Detect which cell encompasses the target text, then output its [x, y] center coordinate. 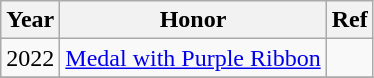
Year [30, 20]
Medal with Purple Ribbon [193, 58]
2022 [30, 58]
Honor [193, 20]
Ref [350, 20]
